Extract the (x, y) coordinate from the center of the cell holding the provided text.  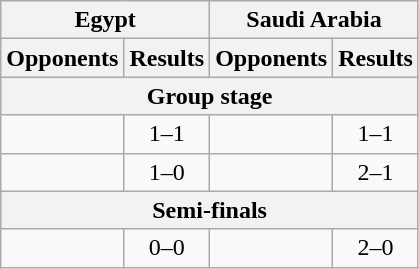
1–0 (167, 172)
Group stage (210, 96)
0–0 (167, 248)
2–1 (376, 172)
Saudi Arabia (314, 20)
2–0 (376, 248)
Semi-finals (210, 210)
Egypt (106, 20)
